Search for the cell housing the specified text and yield its [x, y] center coordinate. 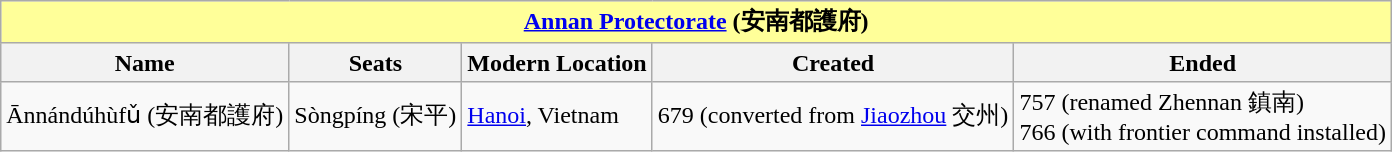
Hanoi, Vietnam [557, 116]
Name [145, 62]
Ānnándúhùfǔ (安南都護府) [145, 116]
Sòngpíng (宋平) [376, 116]
Ended [1203, 62]
757 (renamed Zhennan 鎮南)766 (with frontier command installed) [1203, 116]
Seats [376, 62]
Modern Location [557, 62]
Annan Protectorate (安南都護府) [696, 22]
Created [833, 62]
679 (converted from Jiaozhou 交州) [833, 116]
